Detect which cell encompasses the target text, then output its [X, Y] center coordinate. 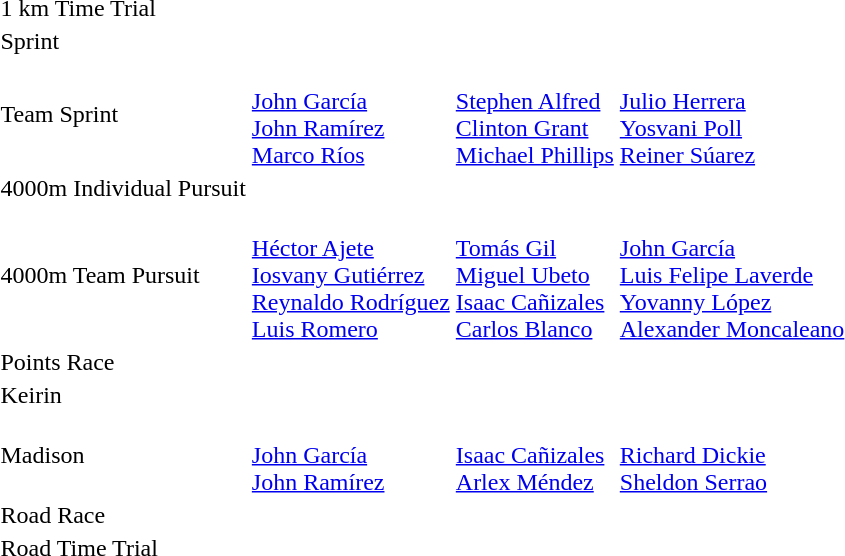
Héctor AjeteIosvany GutiérrezReynaldo RodríguezLuis Romero [350, 275]
John GarcíaJohn Ramírez [350, 455]
Tomás GilMiguel UbetoIsaac CañizalesCarlos Blanco [534, 275]
Isaac CañizalesArlex Méndez [534, 455]
John GarcíaJohn RamírezMarco Ríos [350, 114]
Stephen AlfredClinton GrantMichael Phillips [534, 114]
